Find where the given text appears and provide that cell's center as (X, Y) coordinate. 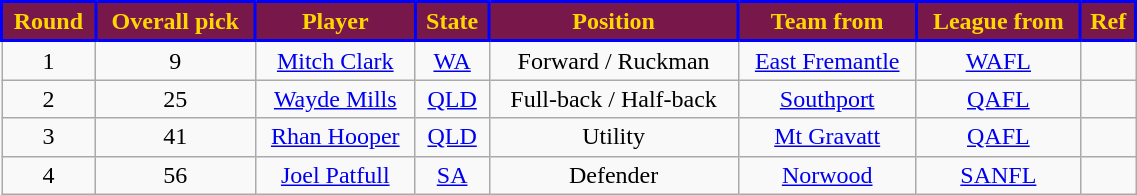
Norwood (827, 175)
Ref (1108, 22)
Position (614, 22)
WA (452, 60)
1 (49, 60)
Rhan Hooper (335, 137)
25 (175, 99)
Forward / Ruckman (614, 60)
Defender (614, 175)
3 (49, 137)
Joel Patfull (335, 175)
Overall pick (175, 22)
4 (49, 175)
Round (49, 22)
State (452, 22)
Mitch Clark (335, 60)
SA (452, 175)
Mt Gravatt (827, 137)
Full-back / Half-back (614, 99)
2 (49, 99)
League from (998, 22)
9 (175, 60)
Southport (827, 99)
Player (335, 22)
56 (175, 175)
Team from (827, 22)
SANFL (998, 175)
Wayde Mills (335, 99)
East Fremantle (827, 60)
WAFL (998, 60)
41 (175, 137)
Utility (614, 137)
